For the text-containing cell, return its midpoint in (X, Y) coordinate format. 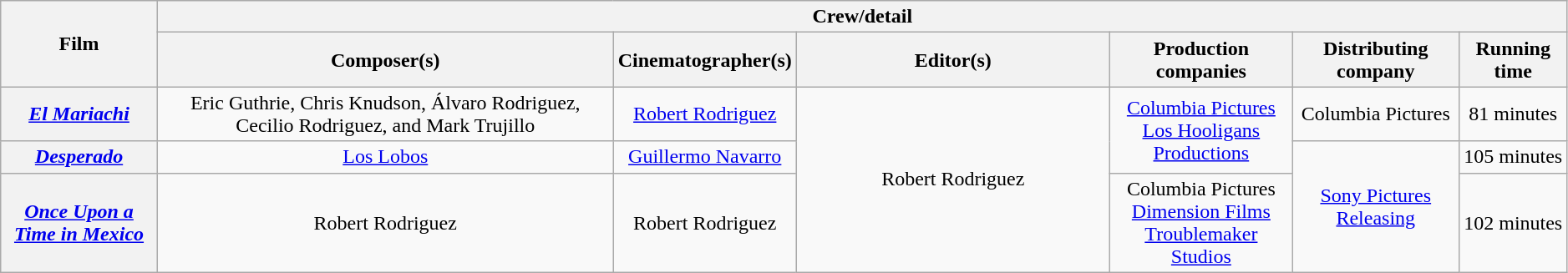
Once Upon a Time in Mexico (79, 222)
Columbia Pictures (1375, 114)
Editor(s) (952, 60)
Desperado (79, 157)
105 minutes (1513, 157)
Production companies (1201, 60)
81 minutes (1513, 114)
102 minutes (1513, 222)
Columbia PicturesDimension FilmsTroublemaker Studios (1201, 222)
Cinematographer(s) (705, 60)
Film (79, 43)
El Mariachi (79, 114)
Composer(s) (385, 60)
Running time (1513, 60)
Crew/detail (862, 17)
Distributing company (1375, 60)
Sony Pictures Releasing (1375, 207)
Eric Guthrie, Chris Knudson, Álvaro Rodriguez, Cecilio Rodriguez, and Mark Trujillo (385, 114)
Los Lobos (385, 157)
Guillermo Navarro (705, 157)
Columbia PicturesLos Hooligans Productions (1201, 130)
